Extract the [X, Y] coordinate from the center of the cell holding the provided text.  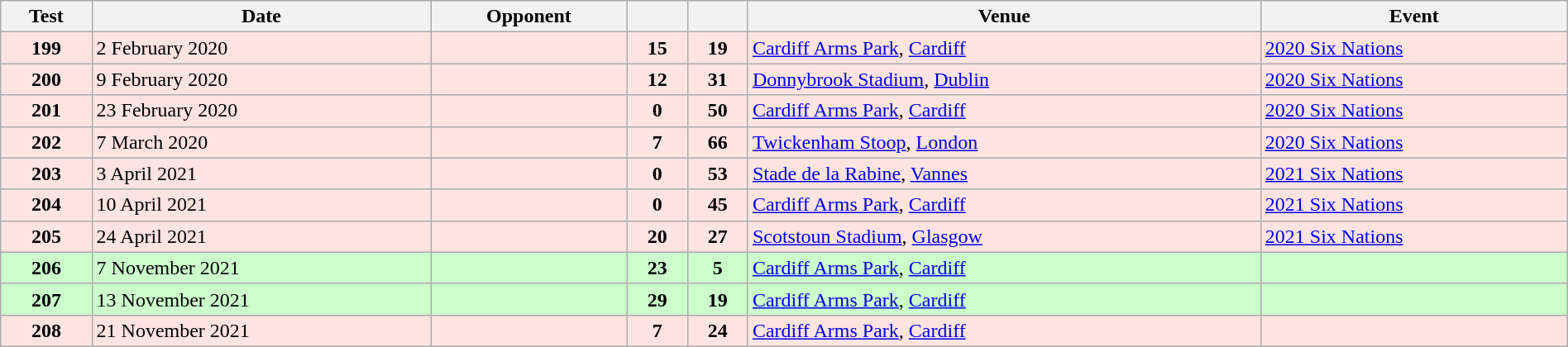
Test [46, 17]
2 February 2020 [261, 48]
Date [261, 17]
66 [718, 142]
12 [657, 79]
13 November 2021 [261, 299]
Twickenham Stoop, London [1004, 142]
202 [46, 142]
29 [657, 299]
207 [46, 299]
31 [718, 79]
3 April 2021 [261, 173]
27 [718, 236]
23 February 2020 [261, 111]
206 [46, 268]
201 [46, 111]
203 [46, 173]
9 February 2020 [261, 79]
Donnybrook Stadium, Dublin [1004, 79]
7 November 2021 [261, 268]
204 [46, 205]
15 [657, 48]
Scotstoun Stadium, Glasgow [1004, 236]
199 [46, 48]
20 [657, 236]
200 [46, 79]
5 [718, 268]
53 [718, 173]
208 [46, 330]
Opponent [529, 17]
21 November 2021 [261, 330]
7 March 2020 [261, 142]
Venue [1004, 17]
Event [1414, 17]
45 [718, 205]
24 [718, 330]
Stade de la Rabine, Vannes [1004, 173]
205 [46, 236]
23 [657, 268]
50 [718, 111]
10 April 2021 [261, 205]
24 April 2021 [261, 236]
